Search for the cell housing the specified text and yield its [X, Y] center coordinate. 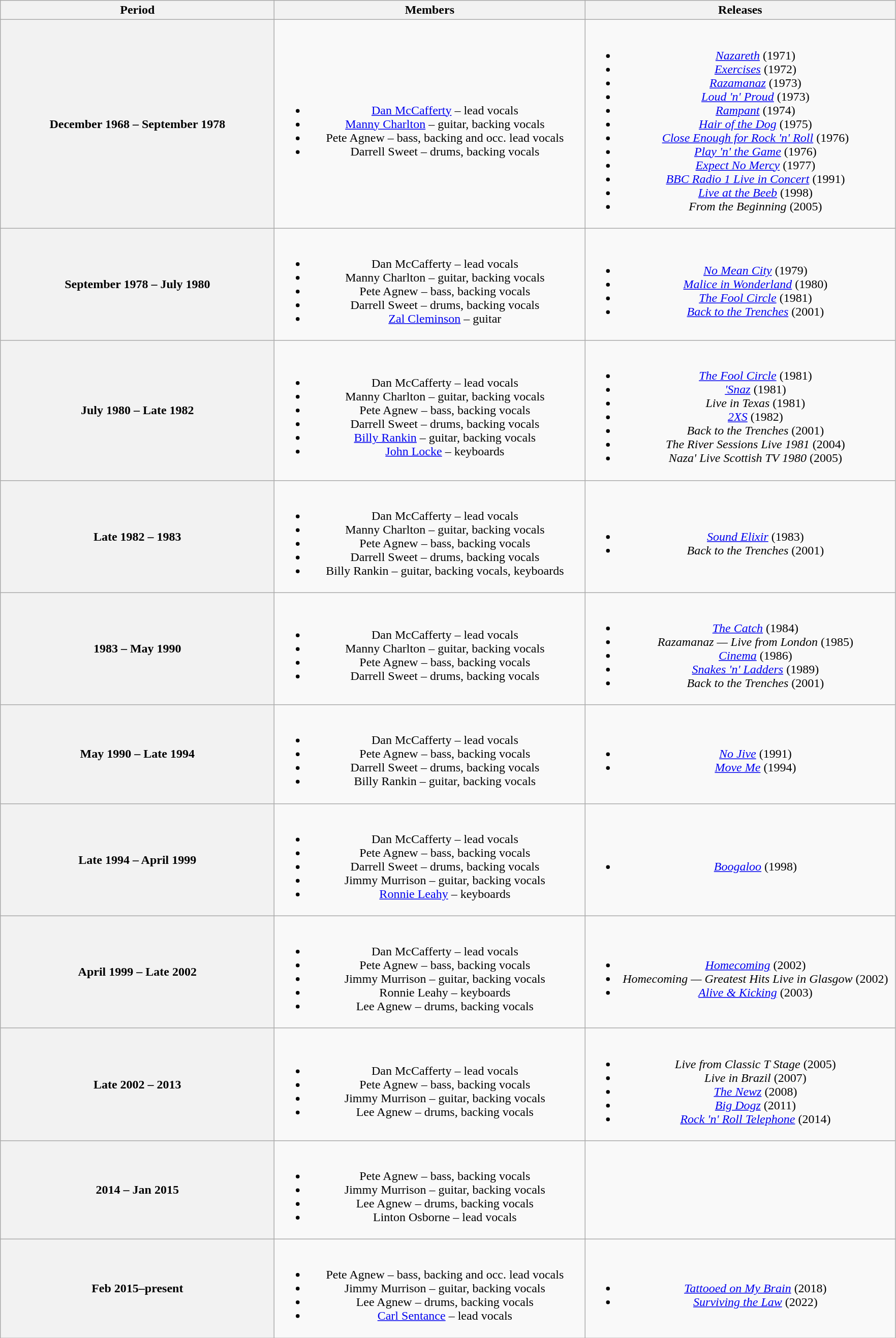
Tattooed on My Brain (2018)Surviving the Law (2022) [740, 1288]
May 1990 – Late 1994 [137, 754]
Live from Classic T Stage (2005)Live in Brazil (2007)The Newz (2008)Big Dogz (2011)Rock 'n' Roll Telephone (2014) [740, 1084]
Homecoming (2002)Homecoming — Greatest Hits Live in Glasgow (2002)Alive & Kicking (2003) [740, 972]
Boogaloo (1998) [740, 860]
1983 – May 1990 [137, 648]
December 1968 – September 1978 [137, 124]
Dan McCafferty – lead vocalsPete Agnew – bass, backing vocalsDarrell Sweet – drums, backing vocalsBilly Rankin – guitar, backing vocals [430, 754]
2014 – Jan 2015 [137, 1190]
Sound Elixir (1983)Back to the Trenches (2001) [740, 537]
Releases [740, 10]
July 1980 – Late 1982 [137, 411]
Late 1994 – April 1999 [137, 860]
Period [137, 10]
Pete Agnew – bass, backing vocalsJimmy Murrison – guitar, backing vocalsLee Agnew – drums, backing vocalsLinton Osborne – lead vocals [430, 1190]
April 1999 – Late 2002 [137, 972]
Dan McCafferty – lead vocalsPete Agnew – bass, backing vocalsJimmy Murrison – guitar, backing vocalsLee Agnew – drums, backing vocals [430, 1084]
Dan McCafferty – lead vocalsManny Charlton – guitar, backing vocalsPete Agnew – bass, backing vocalsDarrell Sweet – drums, backing vocals [430, 648]
The Catch (1984)Razamanaz — Live from London (1985)Cinema (1986)Snakes 'n' Ladders (1989)Back to the Trenches (2001) [740, 648]
No Mean City (1979)Malice in Wonderland (1980)The Fool Circle (1981) Back to the Trenches (2001) [740, 285]
Members [430, 10]
Late 2002 – 2013 [137, 1084]
Pete Agnew – bass, backing and occ. lead vocalsJimmy Murrison – guitar, backing vocalsLee Agnew – drums, backing vocalsCarl Sentance – lead vocals [430, 1288]
Late 1982 – 1983 [137, 537]
September 1978 – July 1980 [137, 285]
Feb 2015–present [137, 1288]
No Jive (1991)Move Me (1994) [740, 754]
